For the text-containing cell, return its midpoint in (x, y) coordinate format. 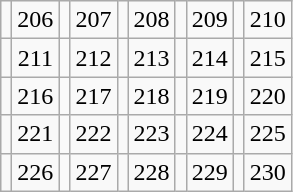
221 (36, 134)
210 (268, 20)
226 (36, 172)
229 (210, 172)
224 (210, 134)
230 (268, 172)
207 (94, 20)
213 (152, 58)
215 (268, 58)
212 (94, 58)
214 (210, 58)
206 (36, 20)
227 (94, 172)
223 (152, 134)
219 (210, 96)
211 (36, 58)
222 (94, 134)
216 (36, 96)
225 (268, 134)
228 (152, 172)
208 (152, 20)
217 (94, 96)
220 (268, 96)
218 (152, 96)
209 (210, 20)
